Detect which cell encompasses the target text, then output its [X, Y] center coordinate. 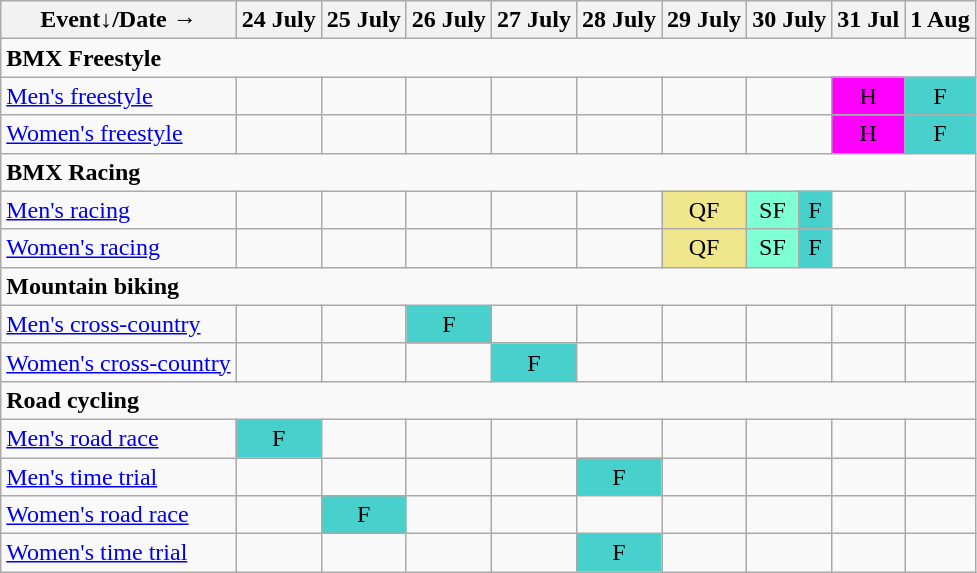
Men's time trial [118, 477]
Women's road race [118, 515]
24 July [278, 20]
27 July [534, 20]
30 July [790, 20]
Women's freestyle [118, 134]
Event↓/Date → [118, 20]
29 July [704, 20]
25 July [364, 20]
Men's cross-country [118, 324]
Men's road race [118, 438]
Women's racing [118, 248]
Men's freestyle [118, 96]
Men's racing [118, 210]
Women's cross-country [118, 362]
Mountain biking [488, 286]
BMX Racing [488, 172]
26 July [448, 20]
Women's time trial [118, 553]
31 Jul [868, 20]
Road cycling [488, 400]
28 July [618, 20]
1 Aug [940, 20]
BMX Freestyle [488, 58]
